For the text-containing cell, return its midpoint in (X, Y) coordinate format. 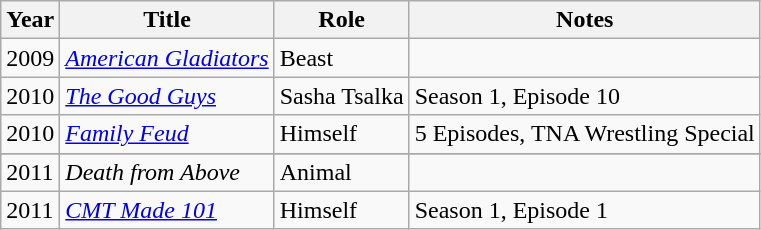
CMT Made 101 (167, 210)
Role (342, 20)
Beast (342, 58)
Family Feud (167, 134)
American Gladiators (167, 58)
Death from Above (167, 172)
2009 (30, 58)
Sasha Tsalka (342, 96)
Notes (584, 20)
5 Episodes, TNA Wrestling Special (584, 134)
Season 1, Episode 1 (584, 210)
Title (167, 20)
Season 1, Episode 10 (584, 96)
Animal (342, 172)
The Good Guys (167, 96)
Year (30, 20)
